Return (X, Y) of the center of cell containing provided text 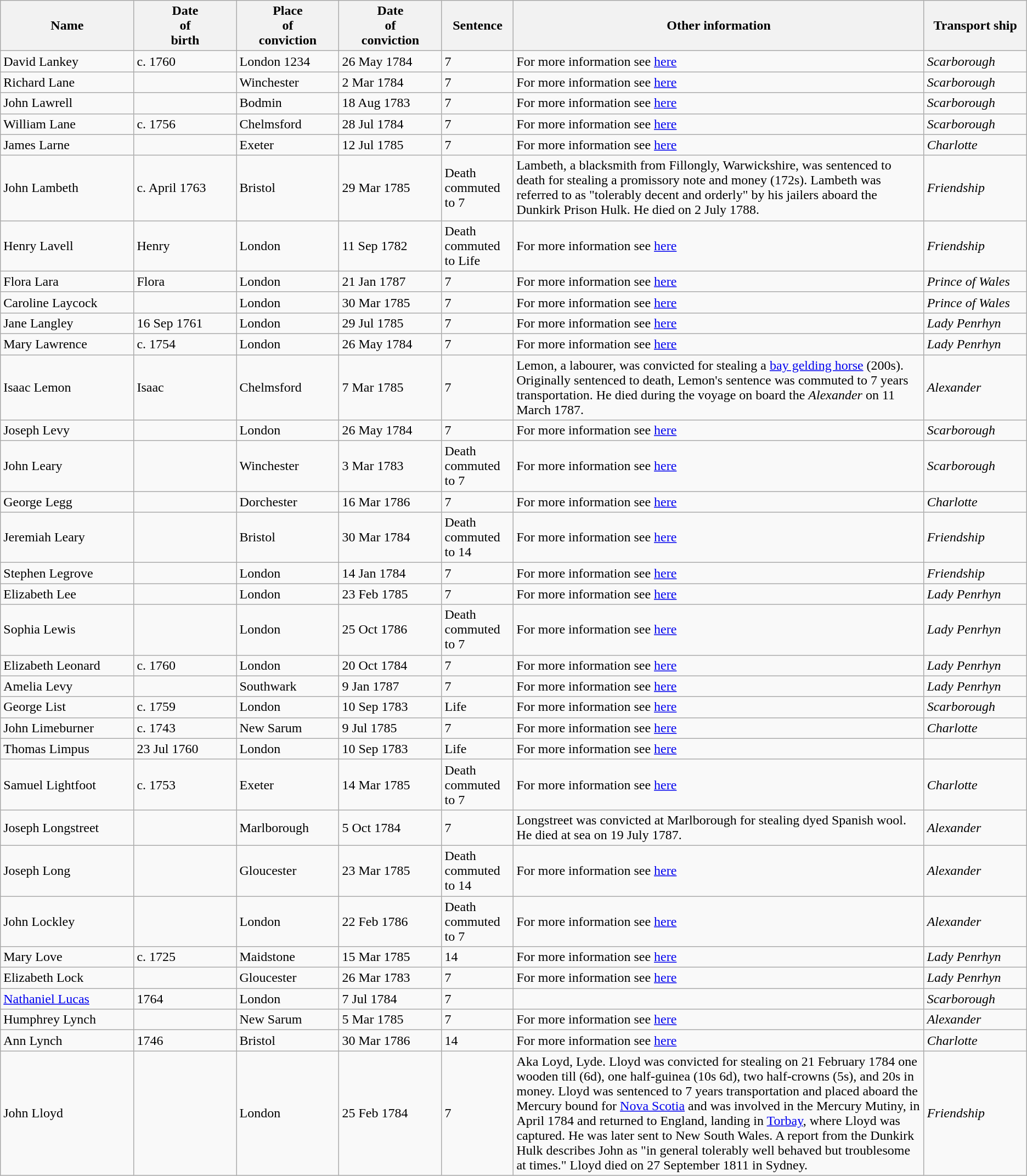
29 Mar 1785 (391, 188)
Stephen Legrove (67, 573)
Dateofbirth (185, 26)
c. 1743 (185, 728)
Southwark (287, 686)
7 Mar 1785 (391, 387)
5 Oct 1784 (391, 827)
c. 1725 (185, 957)
14 Jan 1784 (391, 573)
26 Mar 1783 (391, 978)
Mary Lawrence (67, 344)
Name (67, 26)
16 Sep 1761 (185, 323)
c. 1753 (185, 784)
30 Mar 1786 (391, 1041)
Marlborough (287, 827)
Dateofconviction (391, 26)
David Lankey (67, 61)
c. 1756 (185, 124)
20 Oct 1784 (391, 665)
John Limeburner (67, 728)
Thomas Limpus (67, 749)
John Lawrell (67, 103)
Sentence (477, 26)
9 Jan 1787 (391, 686)
John Lambeth (67, 188)
George List (67, 707)
5 Mar 1785 (391, 1020)
Amelia Levy (67, 686)
23 Feb 1785 (391, 594)
29 Jul 1785 (391, 323)
Flora (185, 281)
Joseph Longstreet (67, 827)
Joseph Levy (67, 431)
James Larne (67, 145)
9 Jul 1785 (391, 728)
Mary Love (67, 957)
1764 (185, 999)
Ann Lynch (67, 1041)
2 Mar 1784 (391, 82)
c. 1759 (185, 707)
14 Mar 1785 (391, 784)
John Lockley (67, 921)
Maidstone (287, 957)
Jane Langley (67, 323)
28 Jul 1784 (391, 124)
16 Mar 1786 (391, 502)
23 Mar 1785 (391, 870)
Isaac (185, 387)
Dorchester (287, 502)
3 Mar 1783 (391, 466)
William Lane (67, 124)
Elizabeth Lee (67, 594)
Henry (185, 246)
Death commuted to Life (477, 246)
Isaac Lemon (67, 387)
7 Jul 1784 (391, 999)
Richard Lane (67, 82)
30 Mar 1784 (391, 538)
John Lloyd (67, 1113)
21 Jan 1787 (391, 281)
Elizabeth Leonard (67, 665)
George Legg (67, 502)
Samuel Lightfoot (67, 784)
c. April 1763 (185, 188)
London 1234 (287, 61)
Jeremiah Leary (67, 538)
Longstreet was convicted at Marlborough for stealing dyed Spanish wool. He died at sea on 19 July 1787. (719, 827)
15 Mar 1785 (391, 957)
11 Sep 1782 (391, 246)
c. 1754 (185, 344)
Transport ship (975, 26)
Elizabeth Lock (67, 978)
12 Jul 1785 (391, 145)
John Leary (67, 466)
Placeofconviction (287, 26)
22 Feb 1786 (391, 921)
Caroline Laycock (67, 302)
25 Feb 1784 (391, 1113)
23 Jul 1760 (185, 749)
Nathaniel Lucas (67, 999)
Sophia Lewis (67, 630)
Humphrey Lynch (67, 1020)
Flora Lara (67, 281)
Joseph Long (67, 870)
30 Mar 1785 (391, 302)
25 Oct 1786 (391, 630)
18 Aug 1783 (391, 103)
Other information (719, 26)
1746 (185, 1041)
Henry Lavell (67, 246)
Bodmin (287, 103)
